Determine the (x, y) coordinate at the center of the cell enclosing the given text.  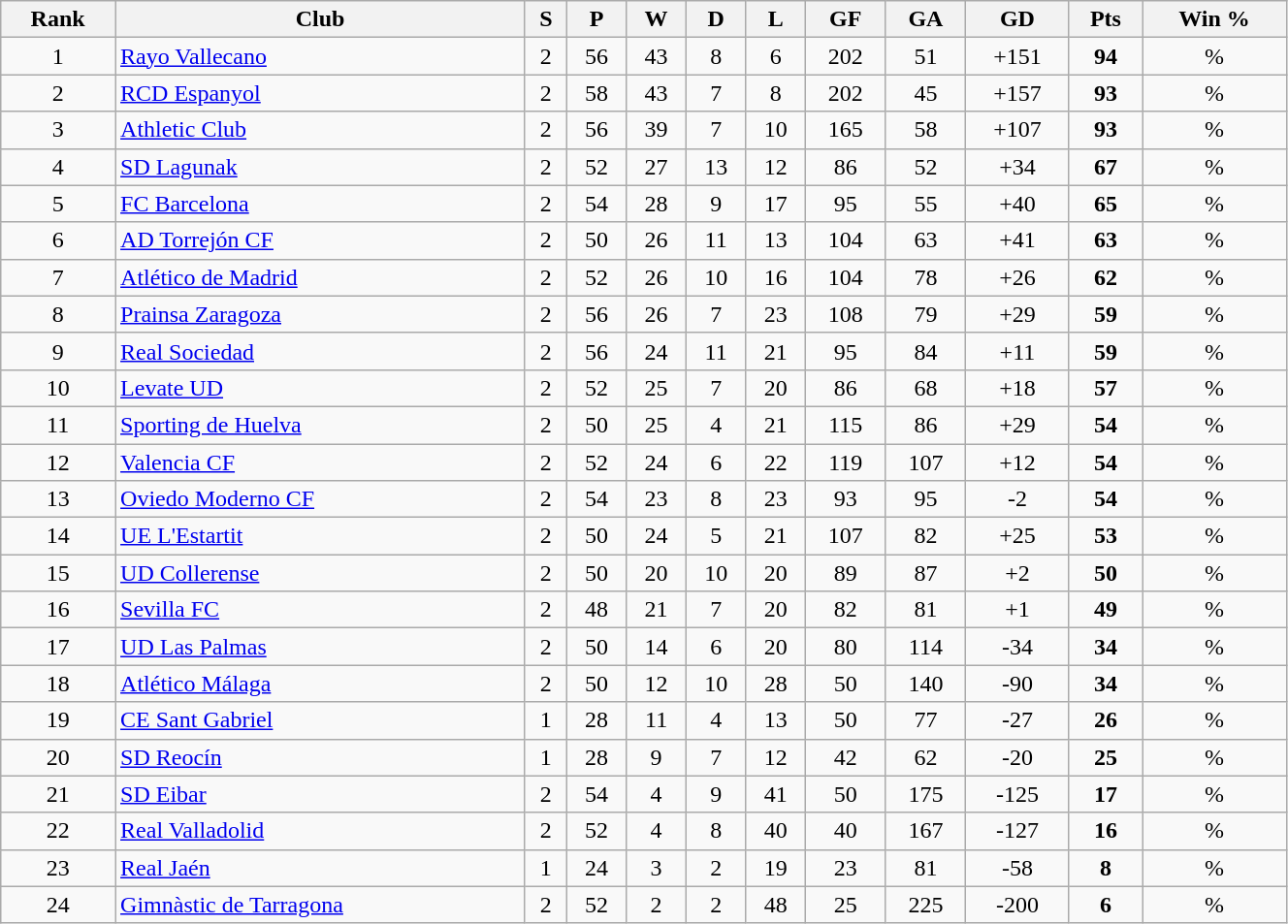
77 (925, 720)
-125 (1017, 794)
39 (657, 130)
57 (1106, 388)
Athletic Club (320, 130)
45 (925, 93)
-127 (1017, 831)
L (776, 19)
-2 (1017, 499)
115 (846, 425)
Levate UD (320, 388)
-27 (1017, 720)
68 (925, 388)
GA (925, 19)
Rank (58, 19)
Atlético Málaga (320, 684)
140 (925, 684)
15 (58, 573)
SD Eibar (320, 794)
+107 (1017, 130)
Real Valladolid (320, 831)
W (657, 19)
UE L'Estartit (320, 536)
S (545, 19)
+11 (1017, 351)
94 (1106, 56)
Rayo Vallecano (320, 56)
Gimnàstic de Tarragona (320, 905)
65 (1106, 204)
-90 (1017, 684)
Real Jaén (320, 868)
42 (846, 757)
27 (657, 167)
87 (925, 573)
SD Lagunak (320, 167)
+40 (1017, 204)
114 (925, 647)
P (596, 19)
Oviedo Moderno CF (320, 499)
+157 (1017, 93)
+25 (1017, 536)
78 (925, 277)
AD Torrejón CF (320, 240)
+18 (1017, 388)
+151 (1017, 56)
89 (846, 573)
51 (925, 56)
GF (846, 19)
+26 (1017, 277)
CE Sant Gabriel (320, 720)
Atlético de Madrid (320, 277)
80 (846, 647)
49 (1106, 610)
Real Sociedad (320, 351)
41 (776, 794)
+12 (1017, 462)
53 (1106, 536)
FC Barcelona (320, 204)
167 (925, 831)
GD (1017, 19)
+41 (1017, 240)
165 (846, 130)
-20 (1017, 757)
18 (58, 684)
Sporting de Huelva (320, 425)
119 (846, 462)
225 (925, 905)
+2 (1017, 573)
84 (925, 351)
67 (1106, 167)
Club (320, 19)
-34 (1017, 647)
79 (925, 314)
+34 (1017, 167)
-200 (1017, 905)
SD Reocín (320, 757)
+1 (1017, 610)
55 (925, 204)
Sevilla FC (320, 610)
Prainsa Zaragoza (320, 314)
Valencia CF (320, 462)
D (716, 19)
-58 (1017, 868)
Pts (1106, 19)
RCD Espanyol (320, 93)
175 (925, 794)
Win % (1214, 19)
UD Collerense (320, 573)
108 (846, 314)
UD Las Palmas (320, 647)
